Capture the cell that displays the provided text and extract its [X, Y] central coordinate. 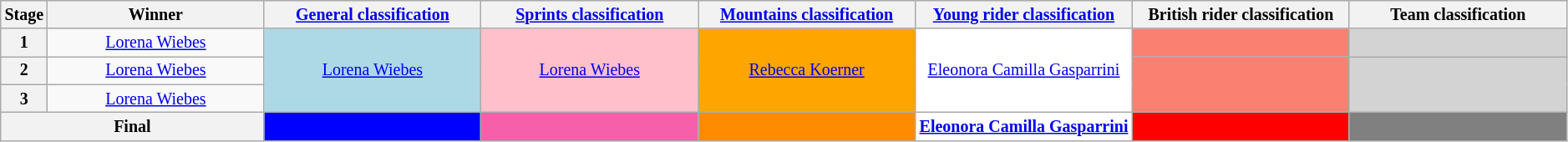
Sprints classification [590, 15]
Young rider classification [1024, 15]
Team classification [1458, 15]
Rebecca Koerner [807, 71]
3 [24, 99]
2 [24, 70]
General classification [373, 15]
British rider classification [1241, 15]
Stage [24, 15]
Winner [155, 15]
Mountains classification [807, 15]
1 [24, 43]
Final [132, 127]
